Pinpoint the cell where the given text exists, returning its (X, Y) midpoint coordinate. 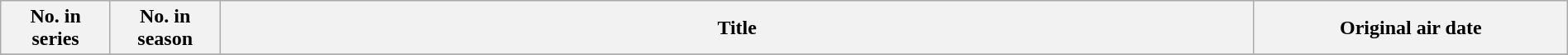
No. in season (165, 28)
Original air date (1411, 28)
No. in series (56, 28)
Title (737, 28)
